Search for the cell housing the specified text and yield its (x, y) center coordinate. 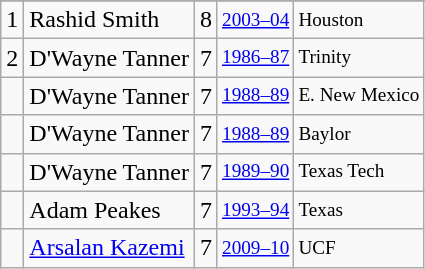
Houston (359, 20)
2003–04 (255, 20)
1986–87 (255, 58)
Arsalan Kazemi (110, 248)
Texas (359, 210)
2 (12, 58)
1989–90 (255, 172)
E. New Mexico (359, 96)
Texas Tech (359, 172)
Baylor (359, 134)
8 (206, 20)
1 (12, 20)
Trinity (359, 58)
Rashid Smith (110, 20)
2009–10 (255, 248)
1993–94 (255, 210)
Adam Peakes (110, 210)
UCF (359, 248)
